Return [X, Y] of the center of cell containing provided text 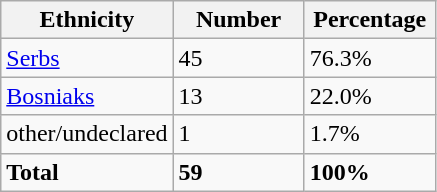
59 [238, 172]
Serbs [87, 58]
Total [87, 172]
Number [238, 20]
45 [238, 58]
Bosniaks [87, 96]
1.7% [370, 134]
100% [370, 172]
other/undeclared [87, 134]
Percentage [370, 20]
76.3% [370, 58]
22.0% [370, 96]
1 [238, 134]
13 [238, 96]
Ethnicity [87, 20]
